Pinpoint the cell where the given text exists, returning its [X, Y] midpoint coordinate. 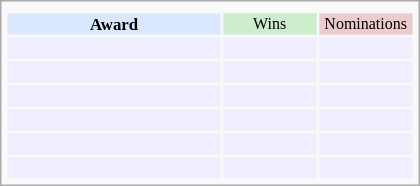
Award [114, 24]
Nominations [366, 24]
Wins [270, 24]
